From the cell containing the given text, extract its center point as (X, Y) coordinate. 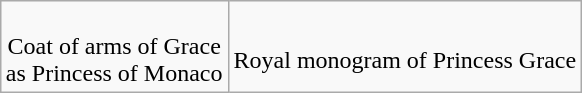
Coat of arms of Graceas Princess of Monaco (114, 47)
Royal monogram of Princess Grace (405, 47)
